Extract the [X, Y] coordinate from the center of the cell holding the provided text.  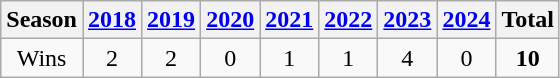
2019 [172, 20]
2024 [466, 20]
Total [528, 20]
2018 [112, 20]
Season [42, 20]
4 [408, 58]
2022 [348, 20]
2023 [408, 20]
10 [528, 58]
2020 [230, 20]
Wins [42, 58]
2021 [290, 20]
